Locate the cell with the specified text and output its [x, y] center coordinate. 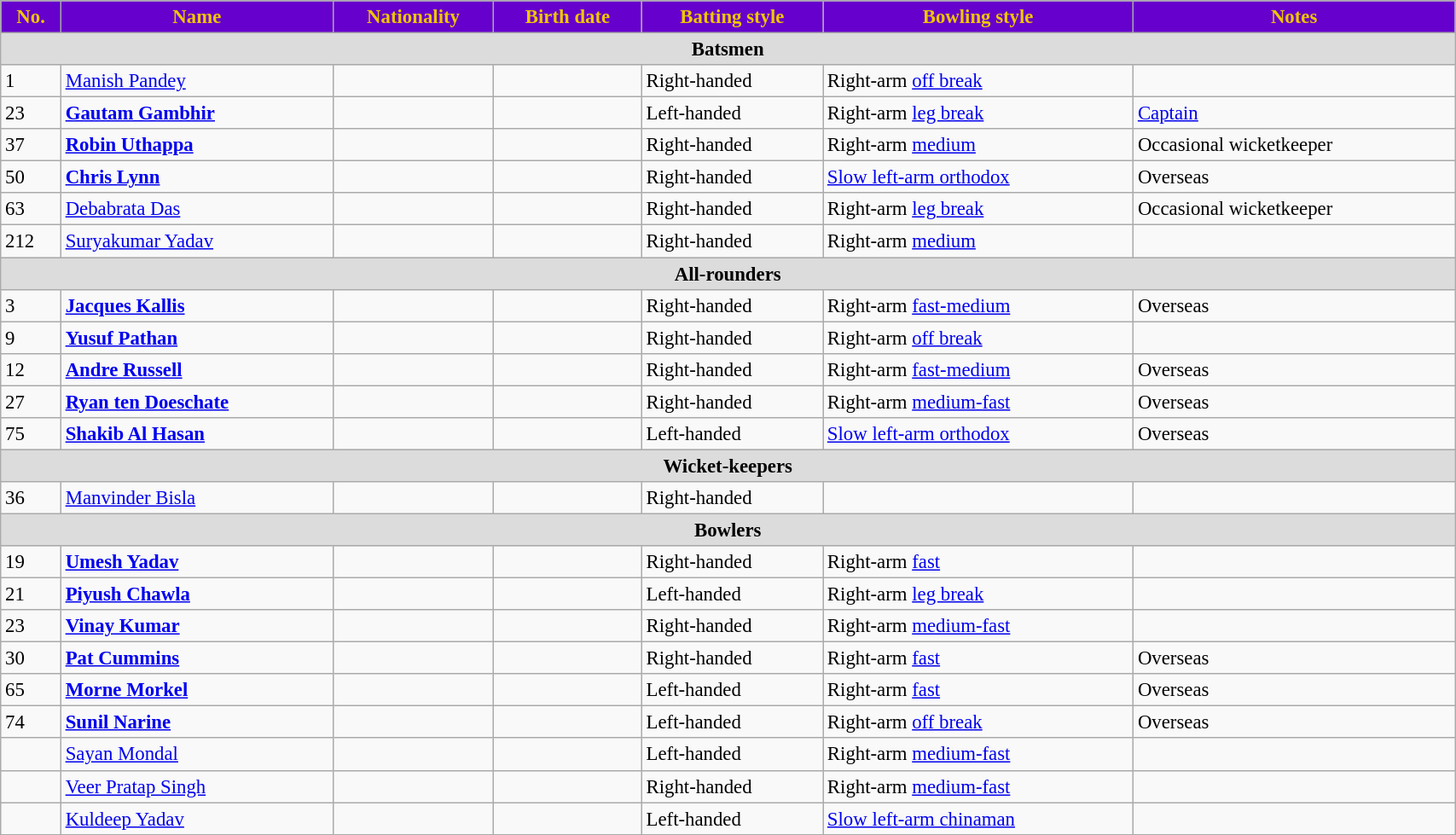
No. [31, 17]
Morne Morkel [196, 690]
All-rounders [728, 274]
3 [31, 305]
Umesh Yadav [196, 562]
Pat Cummins [196, 658]
Piyush Chawla [196, 594]
Manvinder Bisla [196, 498]
Nationality [413, 17]
Gautam Gambhir [196, 113]
Ryan ten Doeschate [196, 402]
65 [31, 690]
Captain [1295, 113]
Bowling style [978, 17]
Slow left-arm chinaman [978, 819]
37 [31, 145]
Jacques Kallis [196, 305]
Suryakumar Yadav [196, 241]
Sunil Narine [196, 722]
9 [31, 338]
Batting style [732, 17]
Robin Uthappa [196, 145]
Andre Russell [196, 369]
Manish Pandey [196, 81]
75 [31, 434]
27 [31, 402]
Chris Lynn [196, 177]
Veer Pratap Singh [196, 786]
Birth date [568, 17]
212 [31, 241]
Bowlers [728, 530]
Notes [1295, 17]
Yusuf Pathan [196, 338]
19 [31, 562]
Vinay Kumar [196, 626]
21 [31, 594]
50 [31, 177]
1 [31, 81]
Kuldeep Yadav [196, 819]
Wicket-keepers [728, 466]
36 [31, 498]
30 [31, 658]
Batsmen [728, 49]
Name [196, 17]
74 [31, 722]
Sayan Mondal [196, 755]
Debabrata Das [196, 209]
12 [31, 369]
63 [31, 209]
Shakib Al Hasan [196, 434]
